Provide the [x, y] coordinate of the cell's center where the given text is located.  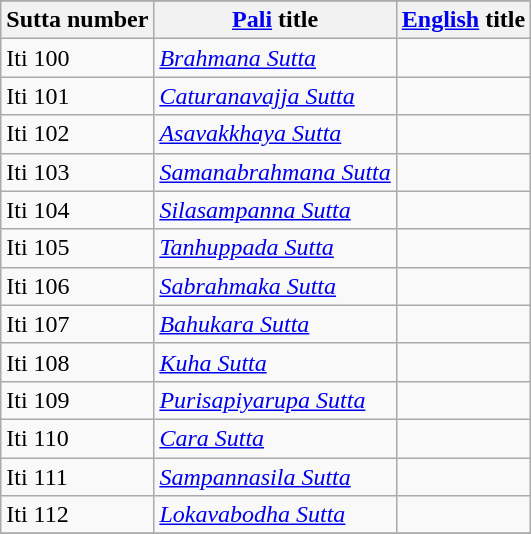
Iti 101 [78, 96]
Bahukara Sutta [275, 324]
Cara Sutta [275, 438]
Iti 104 [78, 210]
Kuha Sutta [275, 362]
Iti 111 [78, 477]
Iti 109 [78, 400]
English title [463, 20]
Samanabrahmana Sutta [275, 172]
Iti 103 [78, 172]
Iti 107 [78, 324]
Caturanavajja Sutta [275, 96]
Iti 102 [78, 134]
Lokavabodha Sutta [275, 515]
Silasampanna Sutta [275, 210]
Pali title [275, 20]
Iti 112 [78, 515]
Iti 105 [78, 248]
Sutta number [78, 20]
Purisapiyarupa Sutta [275, 400]
Sabrahmaka Sutta [275, 286]
Iti 100 [78, 58]
Sampannasila Sutta [275, 477]
Iti 108 [78, 362]
Iti 106 [78, 286]
Tanhuppada Sutta [275, 248]
Iti 110 [78, 438]
Brahmana Sutta [275, 58]
Asavakkhaya Sutta [275, 134]
